Detect which cell encompasses the target text, then output its (X, Y) center coordinate. 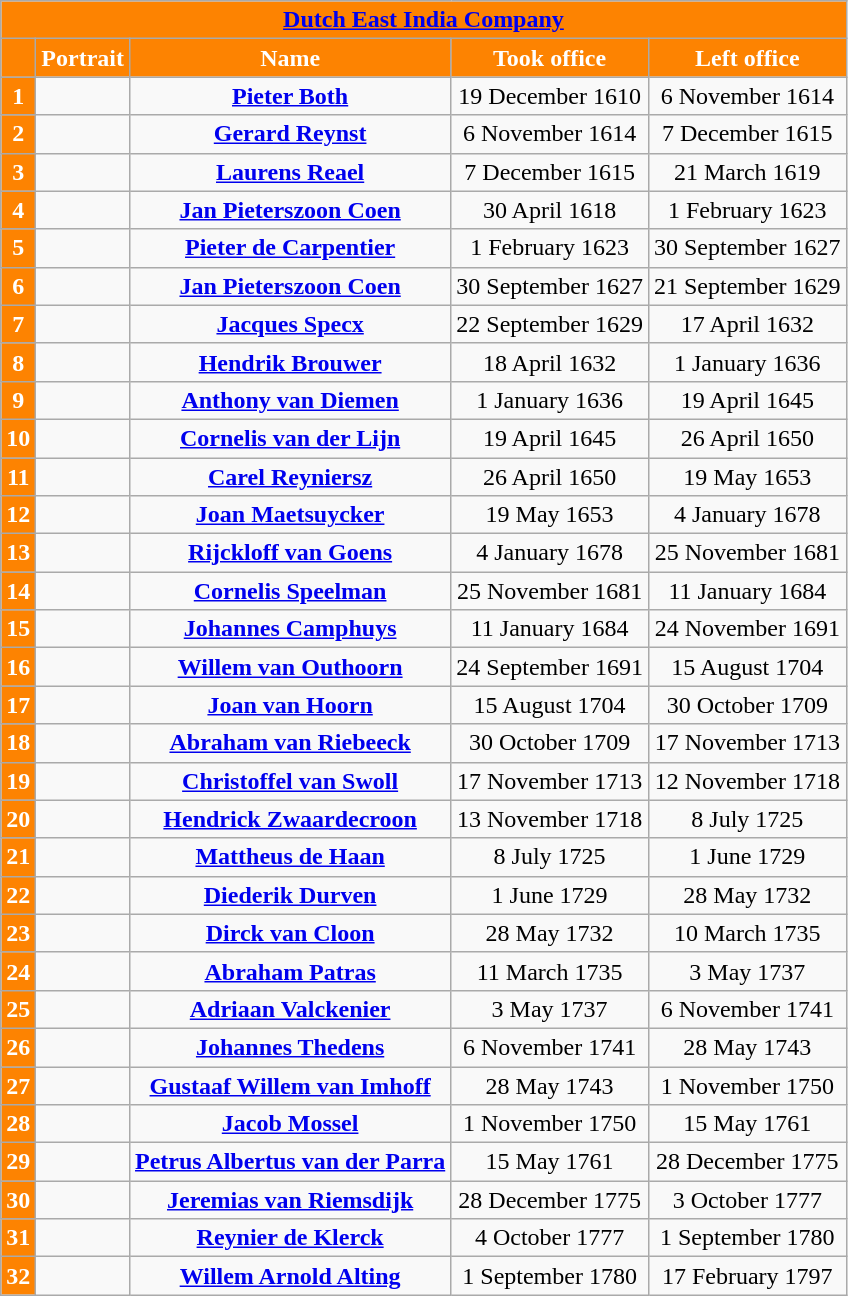
Joan Maetsuycker (290, 515)
28 (18, 1124)
4 (18, 210)
4 October 1777 (550, 1238)
Adriaan Valckenier (290, 1009)
Cornelis van der Lijn (290, 438)
Anthony van Diemen (290, 400)
19 December 1610 (550, 96)
32 (18, 1276)
21 (18, 857)
Petrus Albertus van der Parra (290, 1162)
Diederik Durven (290, 895)
27 (18, 1085)
Pieter Both (290, 96)
19 (18, 781)
Gerard Reynst (290, 134)
Mattheus de Haan (290, 857)
Pieter de Carpentier (290, 248)
Name (290, 58)
Cornelis Speelman (290, 591)
Dutch East India Company (424, 20)
14 (18, 591)
3 (18, 172)
21 September 1629 (747, 286)
Abraham van Riebeeck (290, 743)
29 (18, 1162)
12 (18, 515)
Laurens Reael (290, 172)
Rijckloff van Goens (290, 553)
10 March 1735 (747, 933)
5 (18, 248)
21 March 1619 (747, 172)
11 March 1735 (550, 971)
30 (18, 1200)
24 November 1691 (747, 629)
Willem Arnold Alting (290, 1276)
17 April 1632 (747, 324)
Johannes Thedens (290, 1047)
6 (18, 286)
Left office (747, 58)
Johannes Camphuys (290, 629)
18 (18, 743)
Joan van Hoorn (290, 705)
2 (18, 134)
30 April 1618 (550, 210)
Took office (550, 58)
3 October 1777 (747, 1200)
17 February 1797 (747, 1276)
Willem van Outhoorn (290, 667)
31 (18, 1238)
20 (18, 819)
Carel Reyniersz (290, 477)
Gustaaf Willem van Imhoff (290, 1085)
Portrait (83, 58)
Hendrik Brouwer (290, 362)
18 April 1632 (550, 362)
Dirck van Cloon (290, 933)
11 (18, 477)
22 September 1629 (550, 324)
13 (18, 553)
17 (18, 705)
Reynier de Klerck (290, 1238)
23 (18, 933)
15 (18, 629)
16 (18, 667)
25 (18, 1009)
8 (18, 362)
12 November 1718 (747, 781)
Abraham Patras (290, 971)
Jeremias van Riemsdijk (290, 1200)
9 (18, 400)
13 November 1718 (550, 819)
26 (18, 1047)
Jacob Mossel (290, 1124)
7 (18, 324)
Christoffel van Swoll (290, 781)
24 September 1691 (550, 667)
Hendrick Zwaardecroon (290, 819)
24 (18, 971)
Jacques Specx (290, 324)
10 (18, 438)
1 (18, 96)
22 (18, 895)
